For the text-containing cell, return its midpoint in (X, Y) coordinate format. 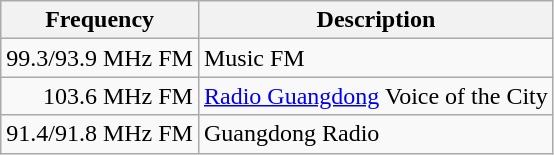
91.4/91.8 MHz FM (100, 134)
Description (376, 20)
99.3/93.9 MHz FM (100, 58)
Radio Guangdong Voice of the City (376, 96)
Guangdong Radio (376, 134)
Frequency (100, 20)
103.6 MHz FM (100, 96)
Music FM (376, 58)
